Locate the cell with the specified text and output its (x, y) center coordinate. 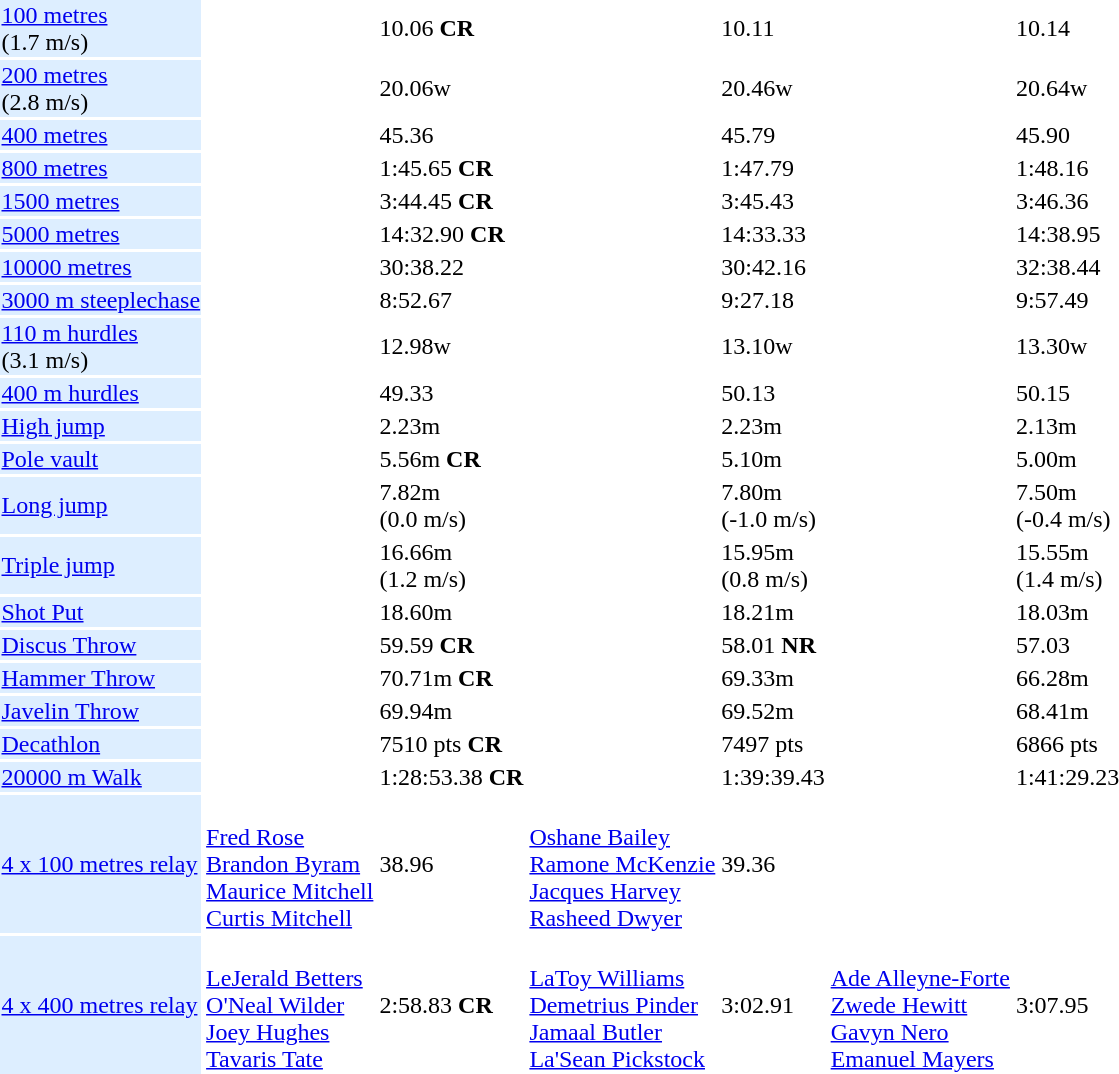
110 m hurdles (3.1 m/s) (101, 346)
Pole vault (101, 459)
45.79 (773, 135)
69.52m (773, 711)
15.95m (0.8 m/s) (773, 566)
14:33.33 (773, 234)
18.60m (452, 612)
1:47.79 (773, 168)
5.56m CR (452, 459)
13.10w (773, 346)
39.36 (773, 864)
LeJerald Betters O'Neal Wilder Joey Hughes Tavaris Tate (290, 1005)
7497 pts (773, 744)
Decathlon (101, 744)
800 metres (101, 168)
12.98w (452, 346)
16.66m (1.2 m/s) (452, 566)
8:52.67 (452, 300)
20.06w (452, 88)
10.06 CR (452, 28)
5.10m (773, 459)
1:39:39.43 (773, 777)
Oshane Bailey Ramone McKenzie Jacques Harvey Rasheed Dwyer (622, 864)
Javelin Throw (101, 711)
45.36 (452, 135)
38.96 (452, 864)
400 m hurdles (101, 393)
3000 m steeplechase (101, 300)
50.13 (773, 393)
Shot Put (101, 612)
100 metres (1.7 m/s) (101, 28)
Ade Alleyne-Forte Zwede Hewitt Gavyn Nero Emanuel Mayers (920, 1005)
69.33m (773, 678)
59.59 CR (452, 645)
400 metres (101, 135)
4 x 100 metres relay (101, 864)
200 metres (2.8 m/s) (101, 88)
9:27.18 (773, 300)
Hammer Throw (101, 678)
69.94m (452, 711)
10.11 (773, 28)
1:28:53.38 CR (452, 777)
3:44.45 CR (452, 201)
10000 metres (101, 267)
1:45.65 CR (452, 168)
3:02.91 (773, 1005)
70.71m CR (452, 678)
7510 pts CR (452, 744)
1500 metres (101, 201)
LaToy Williams Demetrius Pinder Jamaal Butler La'Sean Pickstock (622, 1005)
5000 metres (101, 234)
18.21m (773, 612)
14:32.90 CR (452, 234)
30:42.16 (773, 267)
Long jump (101, 506)
7.80m (-1.0 m/s) (773, 506)
Triple jump (101, 566)
High jump (101, 426)
Fred Rose Brandon Byram Maurice Mitchell Curtis Mitchell (290, 864)
58.01 NR (773, 645)
3:45.43 (773, 201)
4 x 400 metres relay (101, 1005)
Discus Throw (101, 645)
30:38.22 (452, 267)
7.82m (0.0 m/s) (452, 506)
20000 m Walk (101, 777)
49.33 (452, 393)
2:58.83 CR (452, 1005)
20.46w (773, 88)
